Extract the (x, y) coordinate from the center of the cell holding the provided text.  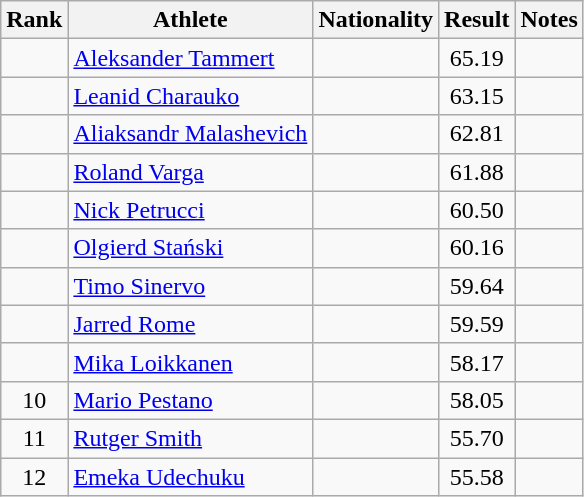
59.64 (477, 286)
60.50 (477, 210)
Notes (549, 20)
Nationality (376, 20)
12 (34, 477)
55.70 (477, 438)
Aliaksandr Malashevich (190, 134)
Mika Loikkanen (190, 362)
Timo Sinervo (190, 286)
11 (34, 438)
Result (477, 20)
Rank (34, 20)
65.19 (477, 58)
10 (34, 400)
60.16 (477, 248)
Jarred Rome (190, 324)
61.88 (477, 172)
58.05 (477, 400)
55.58 (477, 477)
Athlete (190, 20)
Mario Pestano (190, 400)
Leanid Charauko (190, 96)
59.59 (477, 324)
62.81 (477, 134)
63.15 (477, 96)
Olgierd Stański (190, 248)
Emeka Udechuku (190, 477)
Roland Varga (190, 172)
Rutger Smith (190, 438)
Aleksander Tammert (190, 58)
58.17 (477, 362)
Nick Petrucci (190, 210)
